Extract the [X, Y] coordinate from the center of the cell holding the provided text.  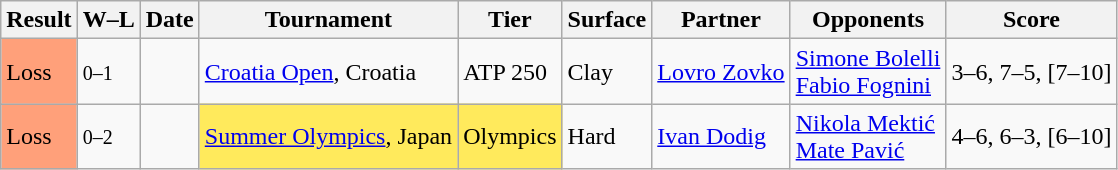
Tier [510, 20]
Lovro Zovko [721, 72]
Partner [721, 20]
ATP 250 [510, 72]
0–2 [108, 136]
Date [170, 20]
Simone Bolelli Fabio Fognini [868, 72]
Summer Olympics, Japan [328, 136]
Croatia Open, Croatia [328, 72]
Result [39, 20]
Surface [607, 20]
Tournament [328, 20]
Nikola Mektić Mate Pavić [868, 136]
4–6, 6–3, [6–10] [1032, 136]
Olympics [510, 136]
3–6, 7–5, [7–10] [1032, 72]
Opponents [868, 20]
W–L [108, 20]
0–1 [108, 72]
Hard [607, 136]
Score [1032, 20]
Ivan Dodig [721, 136]
Clay [607, 72]
